Pinpoint the cell where the given text exists, returning its (x, y) midpoint coordinate. 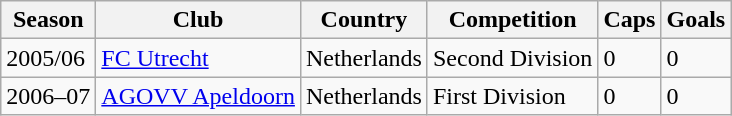
Goals (696, 20)
First Division (512, 96)
AGOVV Apeldoorn (198, 96)
Caps (630, 20)
Club (198, 20)
Competition (512, 20)
Season (48, 20)
FC Utrecht (198, 58)
Second Division (512, 58)
Country (364, 20)
2005/06 (48, 58)
2006–07 (48, 96)
